Output the [X, Y] coordinate of the center of the cell containing the given text.  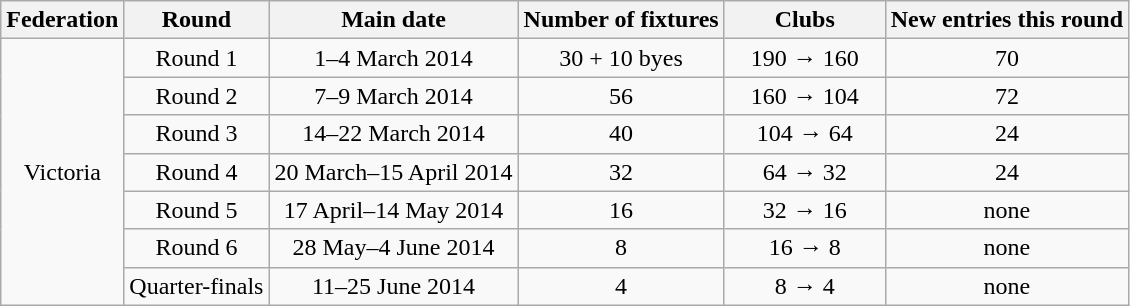
16 → 8 [804, 248]
160 → 104 [804, 96]
14–22 March 2014 [394, 134]
Round 1 [196, 58]
8 [621, 248]
Round 3 [196, 134]
New entries this round [1006, 20]
Main date [394, 20]
Federation [62, 20]
64 → 32 [804, 172]
Clubs [804, 20]
Quarter-finals [196, 286]
Number of fixtures [621, 20]
72 [1006, 96]
40 [621, 134]
7–9 March 2014 [394, 96]
32 [621, 172]
Round 5 [196, 210]
56 [621, 96]
1–4 March 2014 [394, 58]
Round [196, 20]
11–25 June 2014 [394, 286]
32 → 16 [804, 210]
20 March–15 April 2014 [394, 172]
Round 4 [196, 172]
190 → 160 [804, 58]
16 [621, 210]
30 + 10 byes [621, 58]
4 [621, 286]
Round 2 [196, 96]
28 May–4 June 2014 [394, 248]
104 → 64 [804, 134]
70 [1006, 58]
Round 6 [196, 248]
17 April–14 May 2014 [394, 210]
Victoria [62, 172]
8 → 4 [804, 286]
